Find where the given text appears and provide that cell's center as (x, y) coordinate. 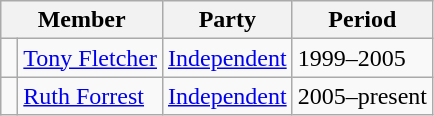
Tony Fletcher (90, 58)
1999–2005 (362, 58)
Period (362, 20)
Member (82, 20)
Ruth Forrest (90, 96)
2005–present (362, 96)
Party (227, 20)
